Determine the (X, Y) coordinate at the center of the cell enclosing the given text.  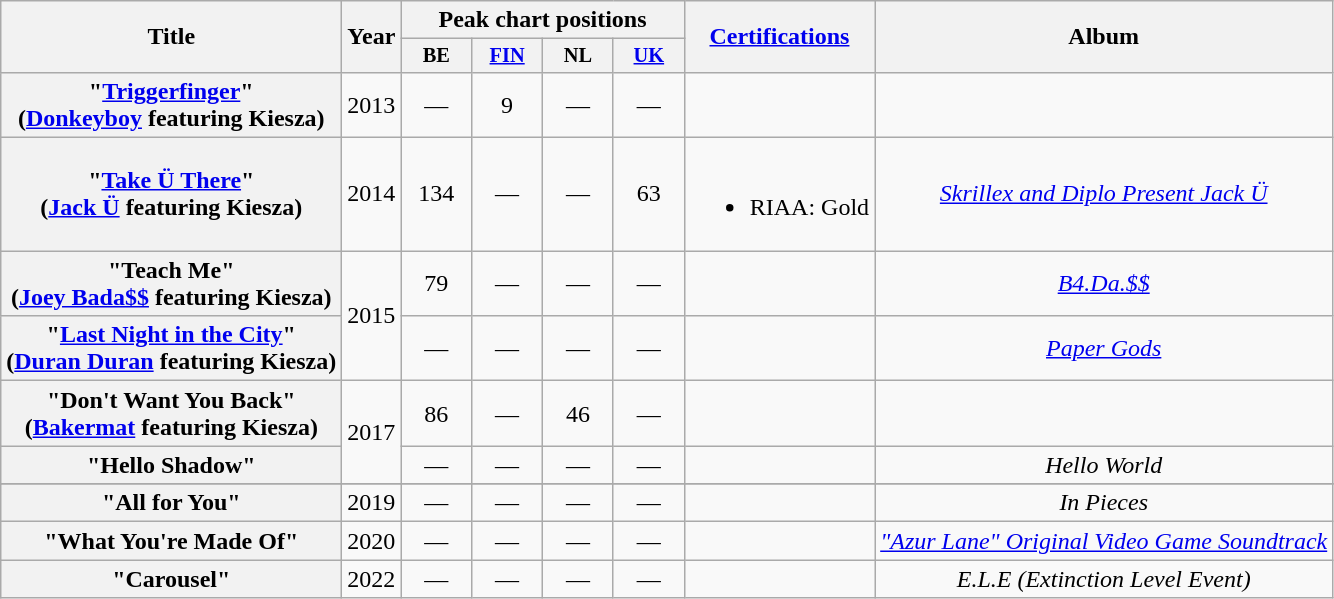
9 (508, 104)
2020 (372, 541)
FIN (508, 56)
"All for You" (172, 503)
"Carousel" (172, 579)
"Triggerfinger"(Donkeyboy featuring Kiesza) (172, 104)
86 (436, 414)
134 (436, 194)
E.L.E (Extinction Level Event) (1104, 579)
"Hello Shadow" (172, 465)
63 (648, 194)
"Azur Lane" Original Video Game Soundtrack (1104, 541)
Skrillex and Diplo Present Jack Ü (1104, 194)
"Teach Me"(Joey Bada$$ featuring Kiesza) (172, 284)
79 (436, 284)
Peak chart positions (542, 20)
Paper Gods (1104, 348)
2015 (372, 316)
BE (436, 56)
Certifications (779, 37)
In Pieces (1104, 503)
2017 (372, 432)
2022 (372, 579)
Year (372, 37)
"Take Ü There"(Jack Ü featuring Kiesza) (172, 194)
Album (1104, 37)
RIAA: Gold (779, 194)
46 (578, 414)
"What You're Made Of" (172, 541)
B4.Da.$$ (1104, 284)
2019 (372, 503)
Title (172, 37)
"Last Night in the City"(Duran Duran featuring Kiesza) (172, 348)
NL (578, 56)
2014 (372, 194)
Hello World (1104, 465)
"Don't Want You Back"(Bakermat featuring Kiesza) (172, 414)
2013 (372, 104)
UK (648, 56)
